Extract the [X, Y] coordinate from the center of the cell holding the provided text.  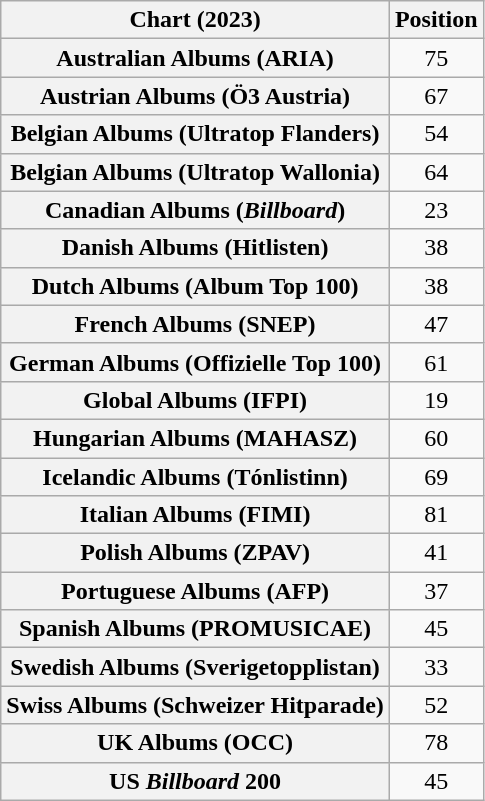
Spanish Albums (PROMUSICAE) [196, 629]
33 [436, 667]
Austrian Albums (Ö3 Austria) [196, 96]
Dutch Albums (Album Top 100) [196, 286]
Swedish Albums (Sverigetopplistan) [196, 667]
60 [436, 438]
Belgian Albums (Ultratop Flanders) [196, 134]
61 [436, 362]
47 [436, 324]
Italian Albums (FIMI) [196, 515]
UK Albums (OCC) [196, 743]
Danish Albums (Hitlisten) [196, 248]
37 [436, 591]
Hungarian Albums (MAHASZ) [196, 438]
Portuguese Albums (AFP) [196, 591]
78 [436, 743]
Swiss Albums (Schweizer Hitparade) [196, 705]
75 [436, 58]
German Albums (Offizielle Top 100) [196, 362]
Global Albums (IFPI) [196, 400]
Belgian Albums (Ultratop Wallonia) [196, 172]
52 [436, 705]
41 [436, 553]
Chart (2023) [196, 20]
Canadian Albums (Billboard) [196, 210]
Australian Albums (ARIA) [196, 58]
67 [436, 96]
81 [436, 515]
Icelandic Albums (Tónlistinn) [196, 477]
23 [436, 210]
54 [436, 134]
US Billboard 200 [196, 781]
64 [436, 172]
19 [436, 400]
Position [436, 20]
French Albums (SNEP) [196, 324]
Polish Albums (ZPAV) [196, 553]
69 [436, 477]
